Return (X, Y) of the center of cell containing provided text 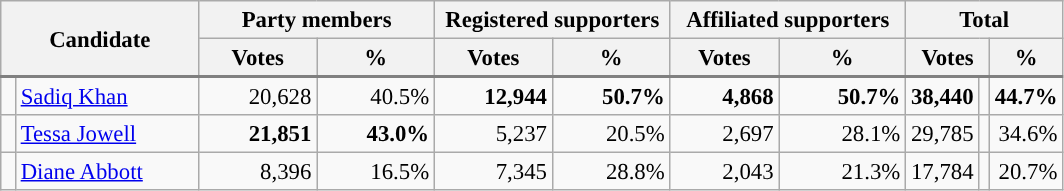
28.1% (842, 134)
4,868 (724, 96)
Tessa Jowell (106, 134)
Registered supporters (552, 20)
2,043 (724, 172)
17,784 (942, 172)
20.5% (611, 134)
16.5% (376, 172)
38,440 (942, 96)
44.7% (1026, 96)
28.8% (611, 172)
8,396 (258, 172)
Total (984, 20)
40.5% (376, 96)
21.3% (842, 172)
20.7% (1026, 172)
Diane Abbott (106, 172)
Candidate (100, 39)
20,628 (258, 96)
2,697 (724, 134)
29,785 (942, 134)
43.0% (376, 134)
34.6% (1026, 134)
21,851 (258, 134)
7,345 (493, 172)
Party members (317, 20)
Sadiq Khan (106, 96)
5,237 (493, 134)
12,944 (493, 96)
Affiliated supporters (788, 20)
